For the text-containing cell, return its midpoint in [X, Y] coordinate format. 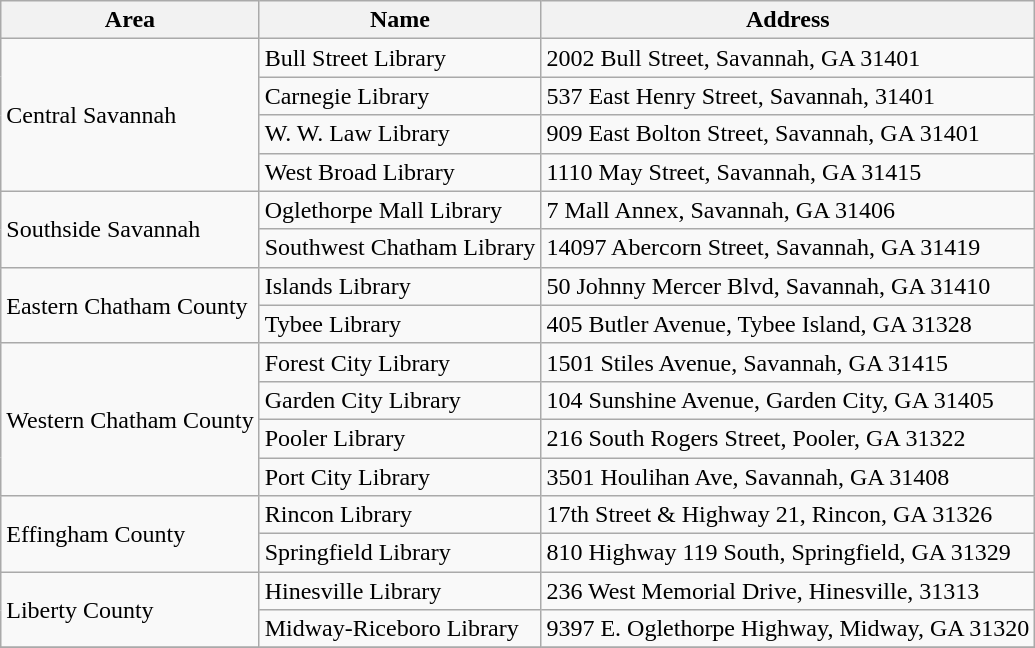
2002 Bull Street, Savannah, GA 31401 [788, 58]
Oglethorpe Mall Library [400, 210]
1501 Stiles Avenue, Savannah, GA 31415 [788, 362]
Rincon Library [400, 515]
104 Sunshine Avenue, Garden City, GA 31405 [788, 400]
West Broad Library [400, 172]
810 Highway 119 South, Springfield, GA 31329 [788, 553]
Bull Street Library [400, 58]
14097 Abercorn Street, Savannah, GA 31419 [788, 248]
Western Chatham County [130, 419]
Tybee Library [400, 324]
537 East Henry Street, Savannah, 31401 [788, 96]
Name [400, 20]
3501 Houlihan Ave, Savannah, GA 31408 [788, 477]
Port City Library [400, 477]
Eastern Chatham County [130, 305]
Effingham County [130, 534]
17th Street & Highway 21, Rincon, GA 31326 [788, 515]
9397 E. Oglethorpe Highway, Midway, GA 31320 [788, 629]
Address [788, 20]
Area [130, 20]
Carnegie Library [400, 96]
Forest City Library [400, 362]
405 Butler Avenue, Tybee Island, GA 31328 [788, 324]
Springfield Library [400, 553]
Islands Library [400, 286]
1110 May Street, Savannah, GA 31415 [788, 172]
909 East Bolton Street, Savannah, GA 31401 [788, 134]
W. W. Law Library [400, 134]
Hinesville Library [400, 591]
7 Mall Annex, Savannah, GA 31406 [788, 210]
Liberty County [130, 610]
216 South Rogers Street, Pooler, GA 31322 [788, 438]
Pooler Library [400, 438]
Southwest Chatham Library [400, 248]
Southside Savannah [130, 229]
Midway-Riceboro Library [400, 629]
50 Johnny Mercer Blvd, Savannah, GA 31410 [788, 286]
Garden City Library [400, 400]
236 West Memorial Drive, Hinesville, 31313 [788, 591]
Central Savannah [130, 115]
